Pinpoint the cell where the given text exists, returning its (x, y) midpoint coordinate. 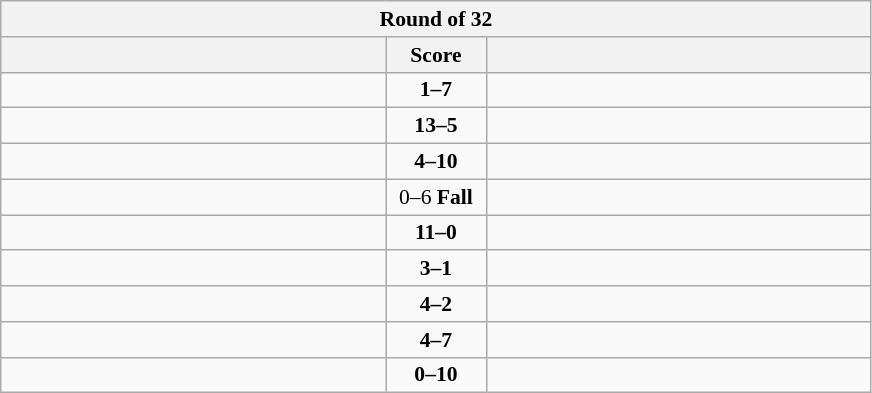
0–10 (436, 375)
0–6 Fall (436, 197)
4–10 (436, 162)
1–7 (436, 90)
Round of 32 (436, 19)
3–1 (436, 269)
4–7 (436, 340)
11–0 (436, 233)
13–5 (436, 126)
4–2 (436, 304)
Score (436, 55)
